Scan for the cell matching the given text and deliver its [X, Y] coordinate at center. 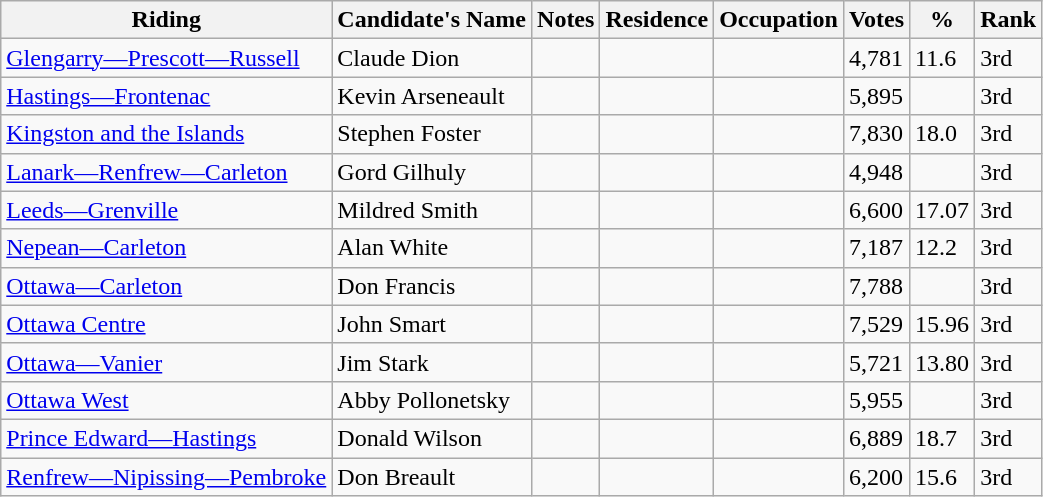
Residence [657, 20]
Stephen Foster [432, 134]
Prince Edward—Hastings [166, 438]
11.6 [942, 58]
Nepean—Carleton [166, 248]
Ottawa—Carleton [166, 286]
5,955 [876, 400]
Lanark—Renfrew—Carleton [166, 172]
Ottawa—Vanier [166, 362]
7,830 [876, 134]
Gord Gilhuly [432, 172]
Riding [166, 20]
Rank [1008, 20]
18.0 [942, 134]
15.96 [942, 324]
13.80 [942, 362]
Votes [876, 20]
Kingston and the Islands [166, 134]
Glengarry—Prescott—Russell [166, 58]
5,895 [876, 96]
5,721 [876, 362]
7,788 [876, 286]
Abby Pollonetsky [432, 400]
7,529 [876, 324]
Ottawa West [166, 400]
12.2 [942, 248]
15.6 [942, 477]
John Smart [432, 324]
Hastings—Frontenac [166, 96]
Ottawa Centre [166, 324]
Don Breault [432, 477]
Claude Dion [432, 58]
Jim Stark [432, 362]
4,948 [876, 172]
7,187 [876, 248]
Kevin Arseneault [432, 96]
Donald Wilson [432, 438]
17.07 [942, 210]
6,889 [876, 438]
Notes [566, 20]
6,200 [876, 477]
6,600 [876, 210]
Mildred Smith [432, 210]
4,781 [876, 58]
Occupation [779, 20]
Don Francis [432, 286]
18.7 [942, 438]
Renfrew—Nipissing—Pembroke [166, 477]
Candidate's Name [432, 20]
Alan White [432, 248]
Leeds—Grenville [166, 210]
% [942, 20]
